Find where the given text appears and provide that cell's center as [x, y] coordinate. 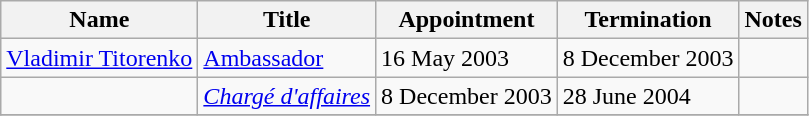
Vladimir Titorenko [100, 58]
Appointment [467, 20]
16 May 2003 [467, 58]
Name [100, 20]
28 June 2004 [648, 96]
Termination [648, 20]
Ambassador [287, 58]
Notes [773, 20]
Title [287, 20]
Chargé d'affaires [287, 96]
